Determine the [X, Y] coordinate at the center of the cell enclosing the given text.  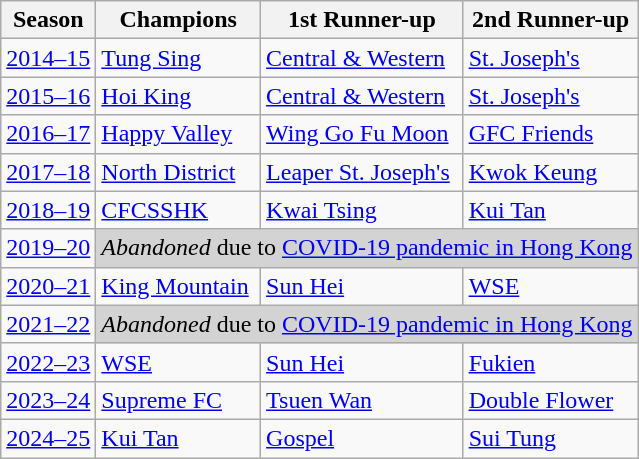
Happy Valley [178, 134]
2019–20 [48, 248]
Sui Tung [550, 438]
2023–24 [48, 400]
North District [178, 172]
CFCSSHK [178, 210]
Tung Sing [178, 58]
2018–19 [48, 210]
Double Flower [550, 400]
2015–16 [48, 96]
2020–21 [48, 286]
GFC Friends [550, 134]
Season [48, 20]
Kwai Tsing [362, 210]
Supreme FC [178, 400]
Tsuen Wan [362, 400]
Leaper St. Joseph's [362, 172]
2014–15 [48, 58]
Champions [178, 20]
Gospel [362, 438]
2017–18 [48, 172]
2024–25 [48, 438]
2022–23 [48, 362]
Kwok Keung [550, 172]
Hoi King [178, 96]
2021–22 [48, 324]
2016–17 [48, 134]
Fukien [550, 362]
1st Runner-up [362, 20]
King Mountain [178, 286]
Wing Go Fu Moon [362, 134]
2nd Runner-up [550, 20]
